Return (X, Y) of the center of cell containing provided text 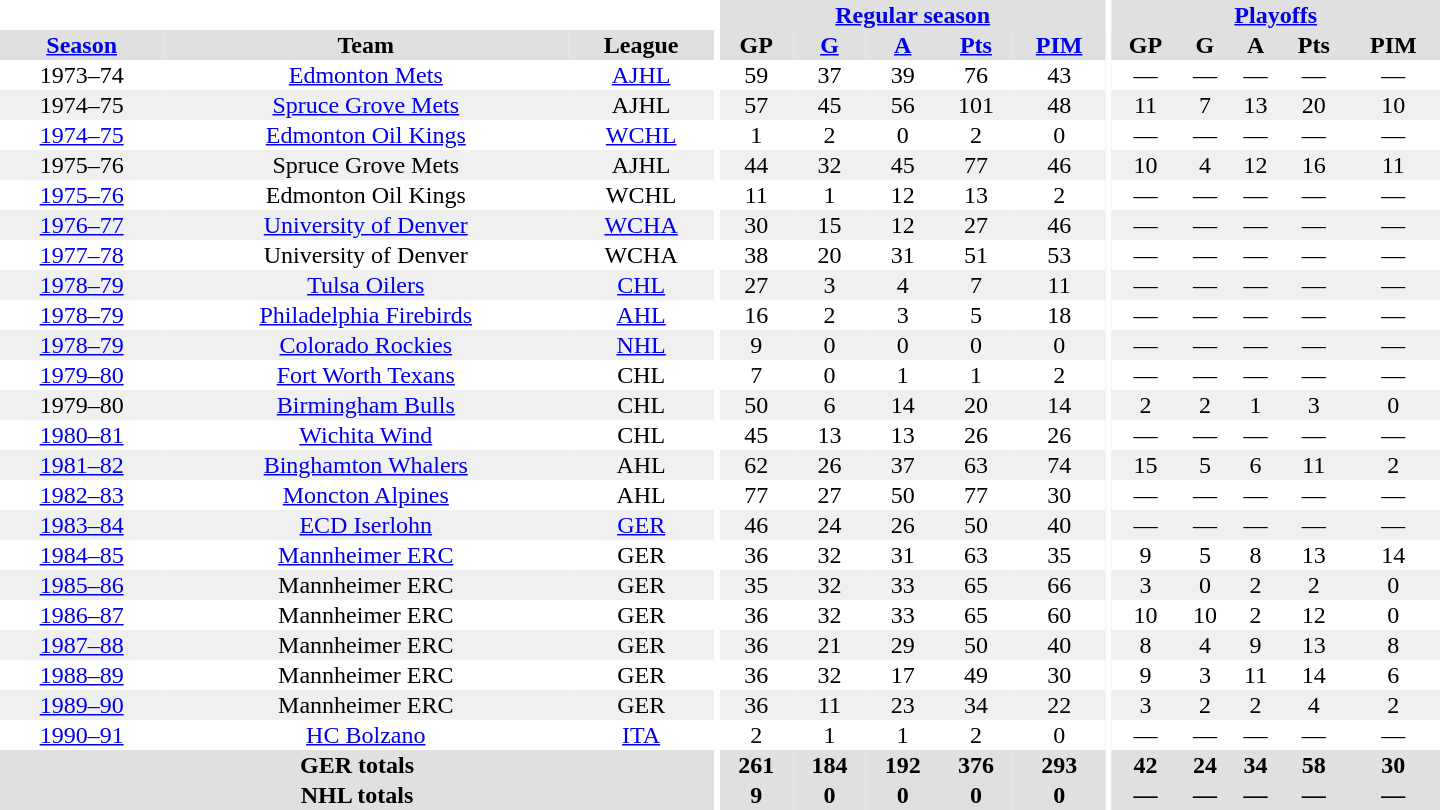
Fort Worth Texans (366, 375)
74 (1060, 465)
Birmingham Bulls (366, 405)
59 (756, 75)
23 (902, 705)
1984–85 (82, 555)
44 (756, 165)
101 (976, 105)
Playoffs (1276, 15)
1985–86 (82, 585)
29 (902, 645)
57 (756, 105)
1973–74 (82, 75)
17 (902, 675)
1983–84 (82, 525)
Team (366, 45)
Wichita Wind (366, 435)
1981–82 (82, 465)
1977–78 (82, 255)
Tulsa Oilers (366, 285)
League (641, 45)
39 (902, 75)
NHL totals (357, 795)
1987–88 (82, 645)
ECD Iserlohn (366, 525)
60 (1060, 615)
1980–81 (82, 435)
43 (1060, 75)
1986–87 (82, 615)
1989–90 (82, 705)
Moncton Alpines (366, 495)
1990–91 (82, 735)
1982–83 (82, 495)
49 (976, 675)
58 (1314, 765)
56 (902, 105)
HC Bolzano (366, 735)
Colorado Rockies (366, 345)
Edmonton Mets (366, 75)
76 (976, 75)
66 (1060, 585)
Philadelphia Firebirds (366, 315)
42 (1145, 765)
NHL (641, 345)
Season (82, 45)
53 (1060, 255)
48 (1060, 105)
1976–77 (82, 225)
376 (976, 765)
184 (830, 765)
Regular season (913, 15)
62 (756, 465)
21 (830, 645)
192 (902, 765)
1988–89 (82, 675)
261 (756, 765)
ITA (641, 735)
GER totals (357, 765)
18 (1060, 315)
Binghamton Whalers (366, 465)
38 (756, 255)
51 (976, 255)
293 (1060, 765)
22 (1060, 705)
